Detect which cell encompasses the target text, then output its [x, y] center coordinate. 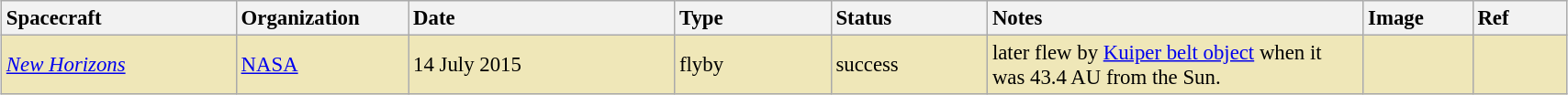
New Horizons [119, 66]
Image [1417, 18]
success [909, 66]
Notes [1175, 18]
Type [753, 18]
later flew by Kuiper belt object when it was 43.4 AU from the Sun. [1175, 66]
Organization [322, 18]
flyby [753, 66]
Ref [1519, 18]
NASA [322, 66]
Status [909, 18]
Date [542, 18]
Spacecraft [119, 18]
14 July 2015 [542, 66]
